Extract the (X, Y) coordinate from the center of the cell holding the provided text.  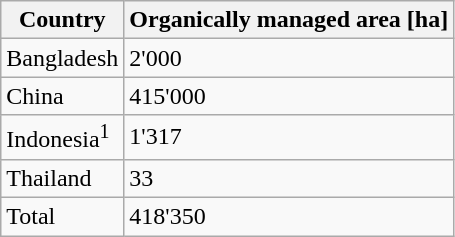
Country (62, 20)
Thailand (62, 178)
Organically managed area [ha] (289, 20)
2'000 (289, 58)
418'350 (289, 217)
Bangladesh (62, 58)
Indonesia1 (62, 138)
1'317 (289, 138)
33 (289, 178)
China (62, 96)
Total (62, 217)
415'000 (289, 96)
